Return (x, y) of the center of cell containing provided text 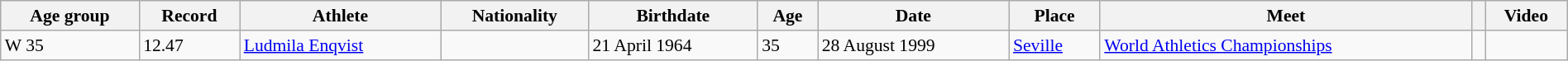
21 April 1964 (673, 45)
World Athletics Championships (1285, 45)
Age (787, 16)
Place (1054, 16)
28 August 1999 (913, 45)
Seville (1054, 45)
Ludmila Enqvist (341, 45)
Date (913, 16)
Athlete (341, 16)
W 35 (69, 45)
Nationality (514, 16)
Video (1527, 16)
Birthdate (673, 16)
35 (787, 45)
Age group (69, 16)
Meet (1285, 16)
12.47 (189, 45)
Record (189, 16)
